Determine the (X, Y) coordinate at the center of the cell enclosing the given text.  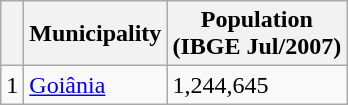
Population(IBGE Jul/2007) (257, 34)
1 (12, 85)
1,244,645 (257, 85)
Municipality (96, 34)
Goiânia (96, 85)
